From the cell containing the given text, extract its center point as (X, Y) coordinate. 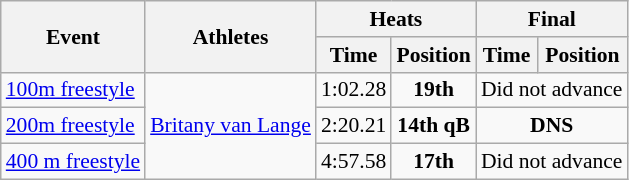
Final (552, 19)
DNS (552, 126)
19th (433, 90)
Heats (396, 19)
200m freestyle (73, 126)
Britany van Lange (230, 126)
2:20.21 (354, 126)
17th (433, 162)
Athletes (230, 36)
1:02.28 (354, 90)
4:57.58 (354, 162)
400 m freestyle (73, 162)
100m freestyle (73, 90)
Event (73, 36)
14th qB (433, 126)
